Output the [X, Y] coordinate of the center of the cell containing the given text.  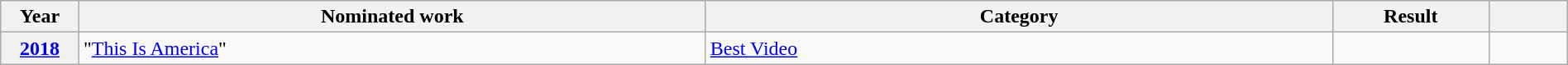
"This Is America" [392, 48]
2018 [40, 48]
Best Video [1019, 48]
Nominated work [392, 17]
Result [1411, 17]
Category [1019, 17]
Year [40, 17]
